From the cell containing the given text, extract its center point as (X, Y) coordinate. 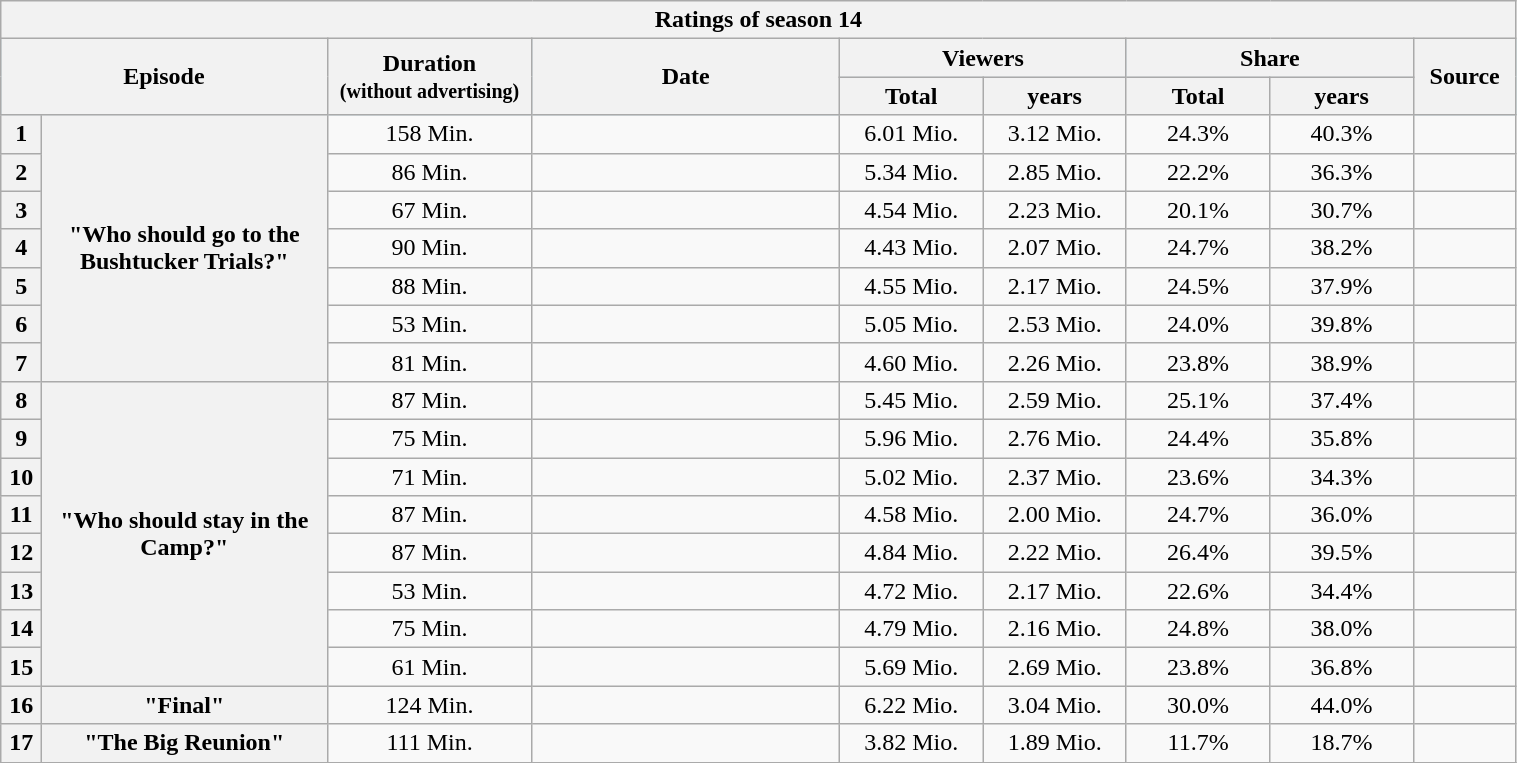
9 (22, 438)
1.89 Mio. (1054, 743)
88 Min. (430, 286)
39.5% (1342, 553)
22.6% (1198, 591)
4.58 Mio. (910, 515)
4.55 Mio. (910, 286)
Viewers (982, 58)
37.9% (1342, 286)
38.0% (1342, 629)
2 (22, 172)
37.4% (1342, 400)
38.9% (1342, 362)
24.5% (1198, 286)
4.79 Mio. (910, 629)
3.04 Mio. (1054, 705)
67 Min. (430, 210)
5.34 Mio. (910, 172)
Episode (164, 77)
35.8% (1342, 438)
4.60 Mio. (910, 362)
"The Big Reunion" (185, 743)
"Who should stay in the Camp?" (185, 533)
44.0% (1342, 705)
86 Min. (430, 172)
20.1% (1198, 210)
3.82 Mio. (910, 743)
7 (22, 362)
4.54 Mio. (910, 210)
Ratings of season 14 (758, 20)
Duration(without advertising) (430, 77)
Date (686, 77)
4 (22, 248)
8 (22, 400)
2.59 Mio. (1054, 400)
2.07 Mio. (1054, 248)
22.2% (1198, 172)
17 (22, 743)
"Who should go to the Bushtucker Trials?" (185, 248)
5.05 Mio. (910, 324)
90 Min. (430, 248)
23.6% (1198, 477)
24.0% (1198, 324)
Share (1270, 58)
16 (22, 705)
Source (1464, 77)
6.01 Mio. (910, 134)
36.3% (1342, 172)
81 Min. (430, 362)
24.4% (1198, 438)
12 (22, 553)
26.4% (1198, 553)
2.26 Mio. (1054, 362)
15 (22, 667)
24.3% (1198, 134)
71 Min. (430, 477)
2.23 Mio. (1054, 210)
2.37 Mio. (1054, 477)
3 (22, 210)
30.0% (1198, 705)
2.53 Mio. (1054, 324)
36.8% (1342, 667)
13 (22, 591)
"Final" (185, 705)
24.8% (1198, 629)
4.72 Mio. (910, 591)
5.02 Mio. (910, 477)
11.7% (1198, 743)
30.7% (1342, 210)
40.3% (1342, 134)
5.45 Mio. (910, 400)
3.12 Mio. (1054, 134)
2.69 Mio. (1054, 667)
2.85 Mio. (1054, 172)
11 (22, 515)
5.96 Mio. (910, 438)
10 (22, 477)
2.22 Mio. (1054, 553)
1 (22, 134)
5.69 Mio. (910, 667)
2.16 Mio. (1054, 629)
124 Min. (430, 705)
36.0% (1342, 515)
4.84 Mio. (910, 553)
34.3% (1342, 477)
158 Min. (430, 134)
18.7% (1342, 743)
111 Min. (430, 743)
61 Min. (430, 667)
2.76 Mio. (1054, 438)
2.00 Mio. (1054, 515)
6 (22, 324)
5 (22, 286)
4.43 Mio. (910, 248)
14 (22, 629)
25.1% (1198, 400)
38.2% (1342, 248)
34.4% (1342, 591)
39.8% (1342, 324)
6.22 Mio. (910, 705)
